From the cell containing the given text, extract its center point as (x, y) coordinate. 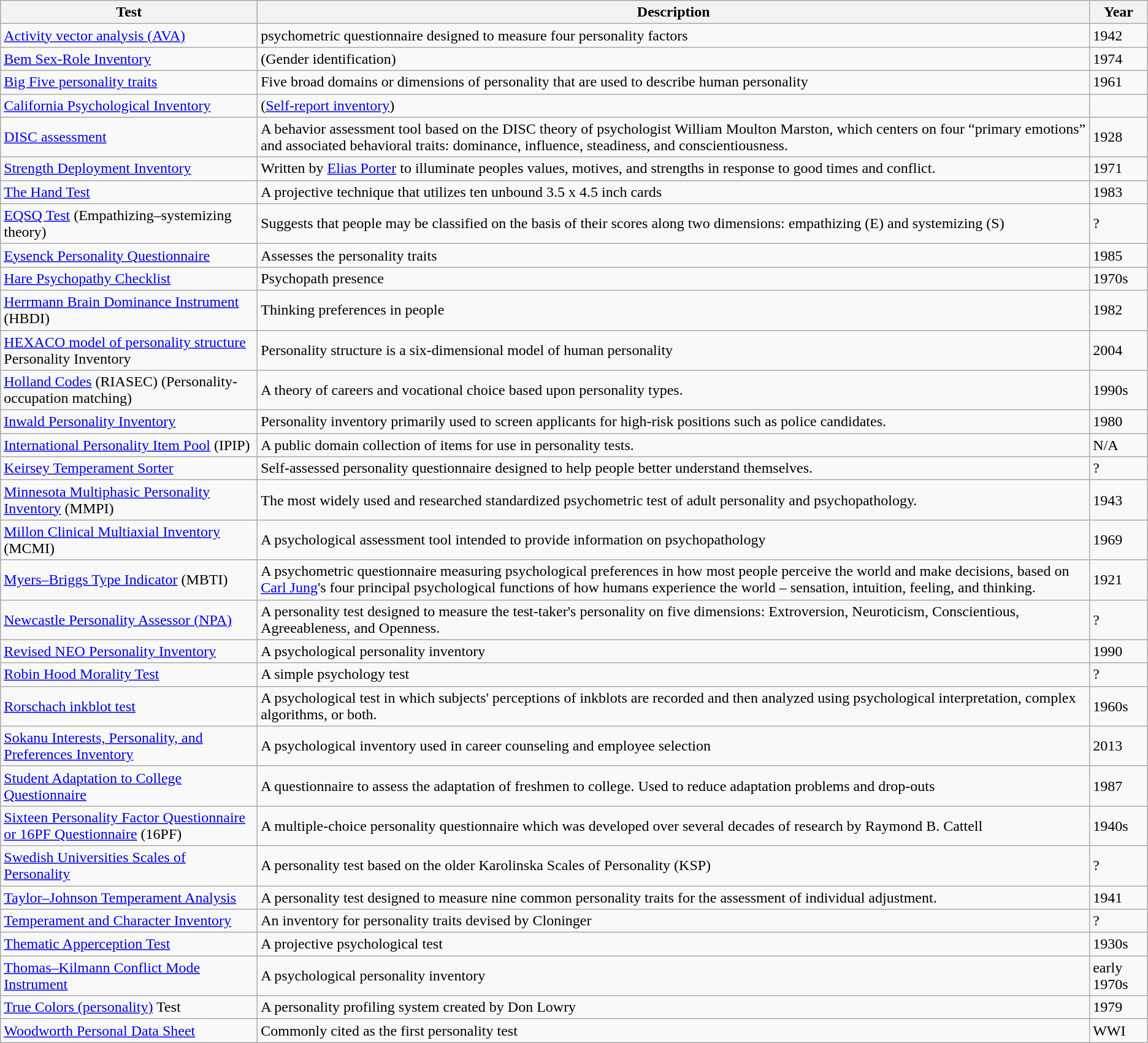
A multiple-choice personality questionnaire which was developed over several decades of research by Raymond B. Cattell (673, 825)
Thomas–Kilmann Conflict Mode Instrument (129, 976)
1985 (1119, 255)
1969 (1119, 540)
2013 (1119, 746)
Suggests that people may be classified on the basis of their scores along two dimensions: empathizing (E) and systemizing (S) (673, 223)
1941 (1119, 897)
A psychological inventory used in career counseling and employee selection (673, 746)
Robin Hood Morality Test (129, 674)
Minnesota Multiphasic Personality Inventory (MMPI) (129, 500)
Personality inventory primarily used to screen applicants for high-risk positions such as police candidates. (673, 422)
Student Adaptation to College Questionnaire (129, 786)
HEXACO model of personality structure Personality Inventory (129, 350)
Keirsey Temperament Sorter (129, 468)
1960s (1119, 706)
A personality profiling system created by Don Lowry (673, 1007)
Bem Sex-Role Inventory (129, 59)
Five broad domains or dimensions of personality that are used to describe human personality (673, 82)
Hare Psychopathy Checklist (129, 278)
(Self-report inventory) (673, 105)
A personality test based on the older Karolinska Scales of Personality (KSP) (673, 866)
1940s (1119, 825)
1942 (1119, 36)
1970s (1119, 278)
Big Five personality traits (129, 82)
psychometric questionnaire designed to measure four personality factors (673, 36)
Holland Codes (RIASEC) (Personality-occupation matching) (129, 390)
An inventory for personality traits devised by Cloninger (673, 921)
International Personality Item Pool (IPIP) (129, 445)
Taylor–Johnson Temperament Analysis (129, 897)
1990s (1119, 390)
Self-assessed personality questionnaire designed to help people better understand themselves. (673, 468)
Swedish Universities Scales of Personality (129, 866)
True Colors (personality) Test (129, 1007)
Herrmann Brain Dominance Instrument (HBDI) (129, 310)
Woodworth Personal Data Sheet (129, 1031)
California Psychological Inventory (129, 105)
Commonly cited as the first personality test (673, 1031)
A simple psychology test (673, 674)
1987 (1119, 786)
1930s (1119, 944)
1928 (1119, 137)
N/A (1119, 445)
EQSQ Test (Empathizing–systemizing theory) (129, 223)
WWI (1119, 1031)
The most widely used and researched standardized psychometric test of adult personality and psychopathology. (673, 500)
1980 (1119, 422)
Personality structure is a six-dimensional model of human personality (673, 350)
1974 (1119, 59)
Assesses the personality traits (673, 255)
A projective technique that utilizes ten unbound 3.5 x 4.5 inch cards (673, 192)
2004 (1119, 350)
Sixteen Personality Factor Questionnaire or 16PF Questionnaire (16PF) (129, 825)
Inwald Personality Inventory (129, 422)
Thinking preferences in people (673, 310)
Eysenck Personality Questionnaire (129, 255)
A psychological assessment tool intended to provide information on psychopathology (673, 540)
Revised NEO Personality Inventory (129, 651)
Written by Elias Porter to illuminate peoples values, motives, and strengths in response to good times and conflict. (673, 169)
A theory of careers and vocational choice based upon personality types. (673, 390)
Temperament and Character Inventory (129, 921)
Strength Deployment Inventory (129, 169)
Activity vector analysis (AVA) (129, 36)
early 1970s (1119, 976)
1921 (1119, 580)
1979 (1119, 1007)
Test (129, 12)
1971 (1119, 169)
Description (673, 12)
DISC assessment (129, 137)
Millon Clinical Multiaxial Inventory (MCMI) (129, 540)
1961 (1119, 82)
A personality test designed to measure nine common personality traits for the assessment of individual adjustment. (673, 897)
1982 (1119, 310)
1983 (1119, 192)
Thematic Apperception Test (129, 944)
Sokanu Interests, Personality, and Preferences Inventory (129, 746)
Year (1119, 12)
Psychopath presence (673, 278)
(Gender identification) (673, 59)
A public domain collection of items for use in personality tests. (673, 445)
1990 (1119, 651)
Newcastle Personality Assessor (NPA) (129, 619)
A projective psychological test (673, 944)
The Hand Test (129, 192)
A questionnaire to assess the adaptation of freshmen to college. Used to reduce adaptation problems and drop-outs (673, 786)
Rorschach inkblot test (129, 706)
1943 (1119, 500)
Myers–Briggs Type Indicator (MBTI) (129, 580)
